Search for the cell housing the specified text and yield its (X, Y) center coordinate. 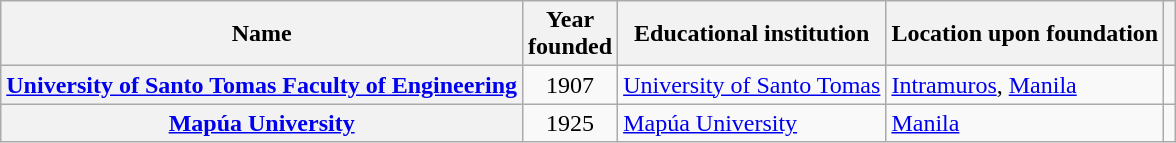
University of Santo Tomas Faculty of Engineering (262, 85)
1907 (570, 85)
Location upon foundation (1025, 34)
Manila (1025, 123)
Yearfounded (570, 34)
University of Santo Tomas (752, 85)
Intramuros, Manila (1025, 85)
1925 (570, 123)
Name (262, 34)
Educational institution (752, 34)
